Find where the given text appears and provide that cell's center as (X, Y) coordinate. 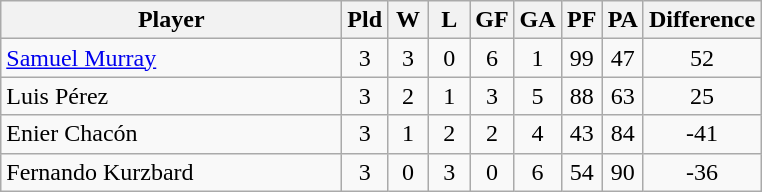
Difference (702, 20)
54 (582, 172)
63 (622, 96)
25 (702, 96)
88 (582, 96)
Fernando Kurzbard (172, 172)
L (450, 20)
47 (622, 58)
84 (622, 134)
Luis Pérez (172, 96)
W (408, 20)
PA (622, 20)
99 (582, 58)
-41 (702, 134)
90 (622, 172)
4 (538, 134)
52 (702, 58)
Samuel Murray (172, 58)
PF (582, 20)
-36 (702, 172)
Player (172, 20)
Pld (365, 20)
GF (492, 20)
Enier Chacón (172, 134)
43 (582, 134)
GA (538, 20)
5 (538, 96)
